Provide the [X, Y] coordinate of the cell's center where the given text is located.  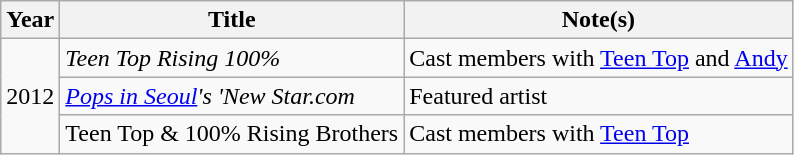
Note(s) [598, 20]
Year [30, 20]
Pops in Seoul's 'New Star.com [232, 96]
Cast members with Teen Top [598, 134]
2012 [30, 96]
Cast members with Teen Top and Andy [598, 58]
Featured artist [598, 96]
Title [232, 20]
Teen Top & 100% Rising Brothers [232, 134]
Teen Top Rising 100% [232, 58]
